Return the [X, Y] coordinate for the center point of the cell that contains the specified text.  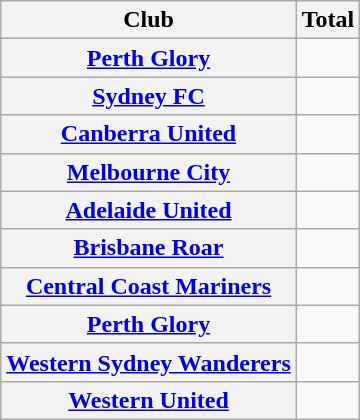
Club [149, 20]
Melbourne City [149, 172]
Sydney FC [149, 96]
Adelaide United [149, 210]
Brisbane Roar [149, 248]
Total [328, 20]
Canberra United [149, 134]
Central Coast Mariners [149, 286]
Western Sydney Wanderers [149, 362]
Western United [149, 400]
